Search for the cell housing the specified text and yield its (X, Y) center coordinate. 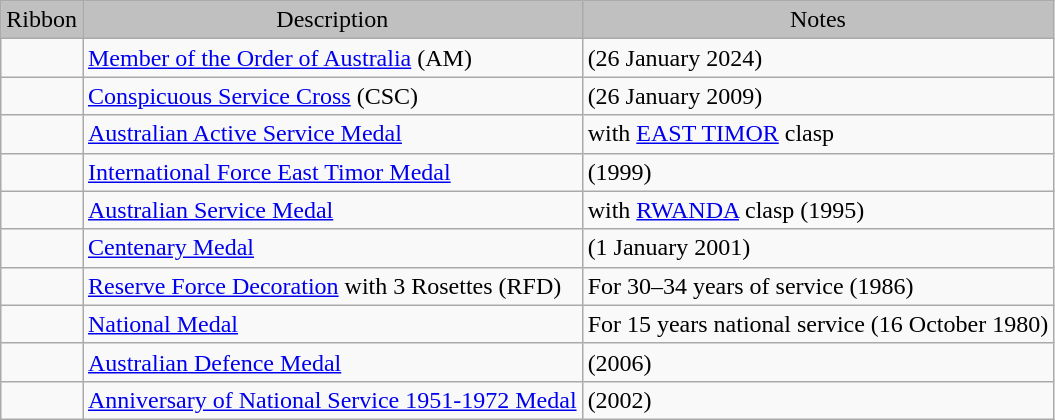
Centenary Medal (332, 248)
For 30–34 years of service (1986) (818, 286)
Anniversary of National Service 1951-1972 Medal (332, 400)
Conspicuous Service Cross (CSC) (332, 96)
(2006) (818, 362)
with RWANDA clasp (1995) (818, 210)
(26 January 2009) (818, 96)
Australian Defence Medal (332, 362)
(26 January 2024) (818, 58)
(2002) (818, 400)
with EAST TIMOR clasp (818, 134)
For 15 years national service (16 October 1980) (818, 324)
Australian Active Service Medal (332, 134)
Reserve Force Decoration with 3 Rosettes (RFD) (332, 286)
Member of the Order of Australia (AM) (332, 58)
(1 January 2001) (818, 248)
National Medal (332, 324)
Notes (818, 20)
Ribbon (42, 20)
Description (332, 20)
International Force East Timor Medal (332, 172)
(1999) (818, 172)
Australian Service Medal (332, 210)
